For the text-containing cell, return its midpoint in (x, y) coordinate format. 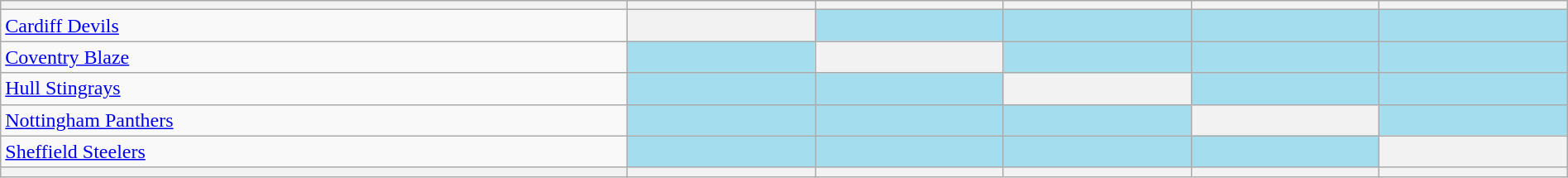
Hull Stingrays (314, 89)
Nottingham Panthers (314, 120)
Sheffield Steelers (314, 152)
Coventry Blaze (314, 57)
Cardiff Devils (314, 26)
